Extract the (x, y) coordinate from the center of the cell holding the provided text.  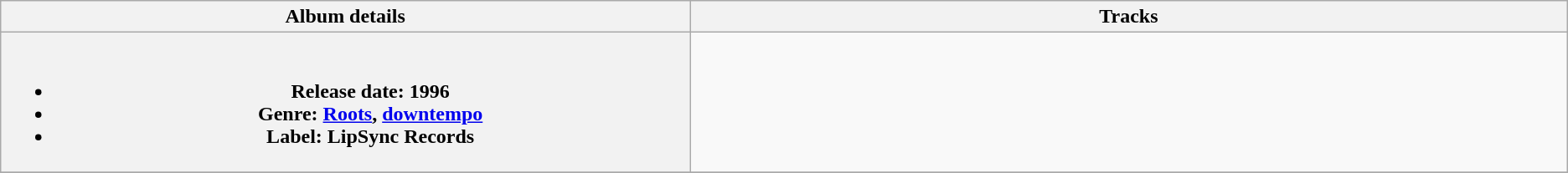
Album details (345, 17)
Release date: 1996Genre: Roots, downtempoLabel: LipSync Records (345, 102)
Tracks (1129, 17)
